Output the (X, Y) coordinate of the center of the cell containing the given text.  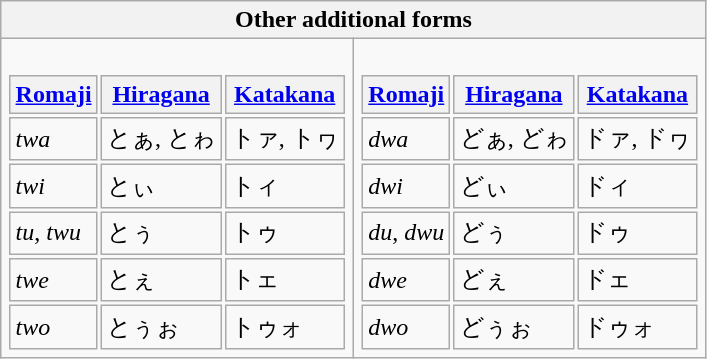
Romaji Hiragana Katakana twa とぁ, とゎ トァ, トヮ twi とぃ トィ tu, twu とぅ トゥ twe とぇ トェ two とぅぉ トゥォ (178, 198)
とぁ, とゎ (162, 139)
tu, twu (54, 233)
dwo (406, 327)
どぅぉ (514, 327)
トゥ (284, 233)
トァ, トヮ (284, 139)
どぁ, どゎ (514, 139)
Romaji Hiragana Katakana dwa どぁ, どゎ ドァ, ドヮ dwi どぃ ドィ du, dwu どぅ ドゥ dwe どぇ ドェ dwo どぅぉ ドゥォ (530, 198)
two (54, 327)
トィ (284, 186)
どぅ (514, 233)
どぇ (514, 280)
トゥォ (284, 327)
ドゥ (638, 233)
ドゥォ (638, 327)
ドァ, ドヮ (638, 139)
ドェ (638, 280)
どぃ (514, 186)
とぅぉ (162, 327)
du, dwu (406, 233)
トェ (284, 280)
twa (54, 139)
とぃ (162, 186)
ドィ (638, 186)
dwa (406, 139)
twi (54, 186)
Other additional forms (354, 20)
とぇ (162, 280)
dwe (406, 280)
とぅ (162, 233)
twe (54, 280)
dwi (406, 186)
